From the cell containing the given text, extract its center point as [X, Y] coordinate. 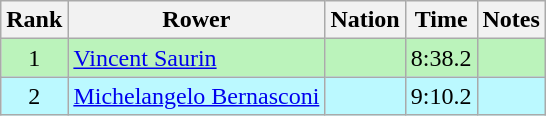
2 [34, 96]
Rank [34, 20]
Michelangelo Bernasconi [196, 96]
Vincent Saurin [196, 58]
9:10.2 [441, 96]
Nation [365, 20]
Rower [196, 20]
Time [441, 20]
8:38.2 [441, 58]
1 [34, 58]
Notes [511, 20]
